Identify which cell holds the provided text, then report its [x, y] central coordinate. 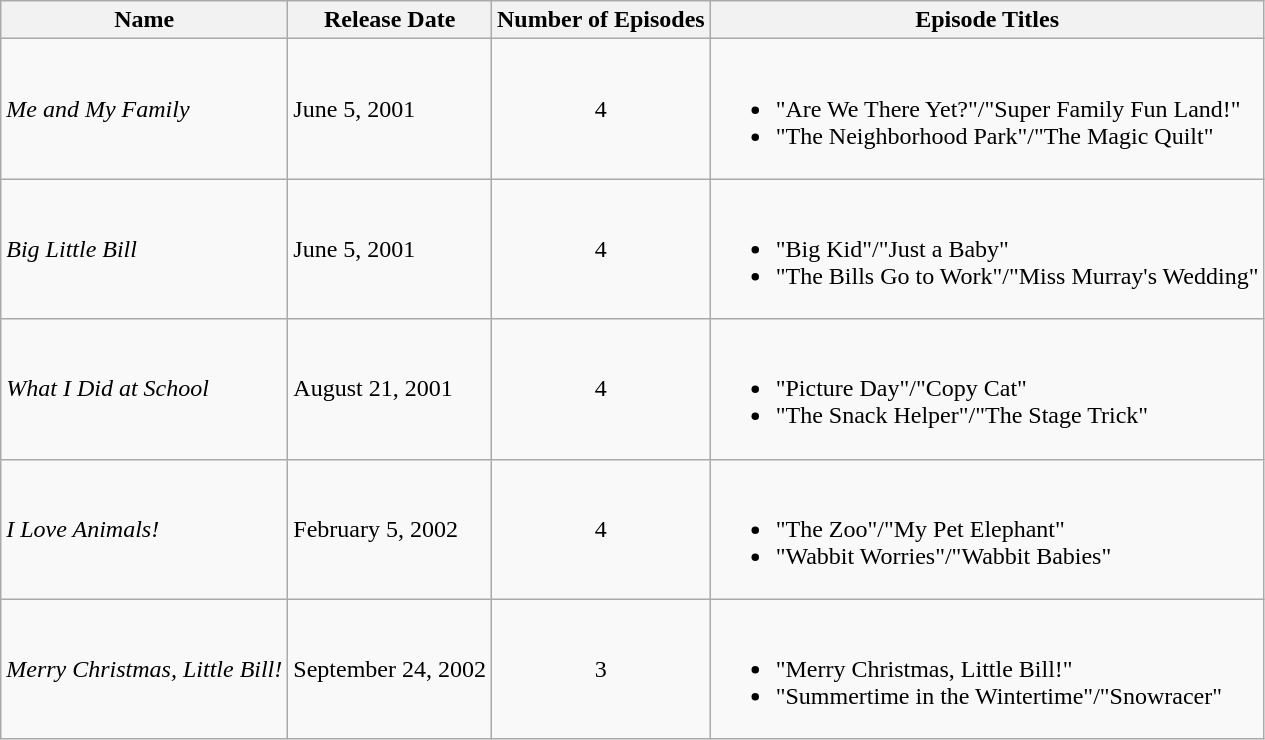
Name [144, 20]
September 24, 2002 [390, 669]
"The Zoo"/"My Pet Elephant""Wabbit Worries"/"Wabbit Babies" [987, 529]
Number of Episodes [602, 20]
"Merry Christmas, Little Bill!""Summertime in the Wintertime"/"Snowracer" [987, 669]
"Picture Day"/"Copy Cat""The Snack Helper"/"The Stage Trick" [987, 389]
"Are We There Yet?"/"Super Family Fun Land!""The Neighborhood Park"/"The Magic Quilt" [987, 109]
August 21, 2001 [390, 389]
Merry Christmas, Little Bill! [144, 669]
Big Little Bill [144, 249]
"Big Kid"/"Just a Baby""The Bills Go to Work"/"Miss Murray's Wedding" [987, 249]
Episode Titles [987, 20]
Me and My Family [144, 109]
February 5, 2002 [390, 529]
3 [602, 669]
What I Did at School [144, 389]
Release Date [390, 20]
I Love Animals! [144, 529]
